Identify which cell holds the provided text, then report its (X, Y) central coordinate. 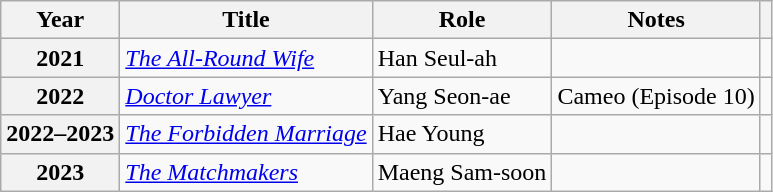
The Matchmakers (246, 172)
Maeng Sam-soon (462, 172)
Role (462, 20)
Hae Young (462, 134)
2023 (60, 172)
Cameo (Episode 10) (656, 96)
2022 (60, 96)
2021 (60, 58)
The Forbidden Marriage (246, 134)
2022–2023 (60, 134)
Yang Seon-ae (462, 96)
The All-Round Wife (246, 58)
Han Seul-ah (462, 58)
Notes (656, 20)
Year (60, 20)
Doctor Lawyer (246, 96)
Title (246, 20)
